Pinpoint the cell where the given text exists, returning its (X, Y) midpoint coordinate. 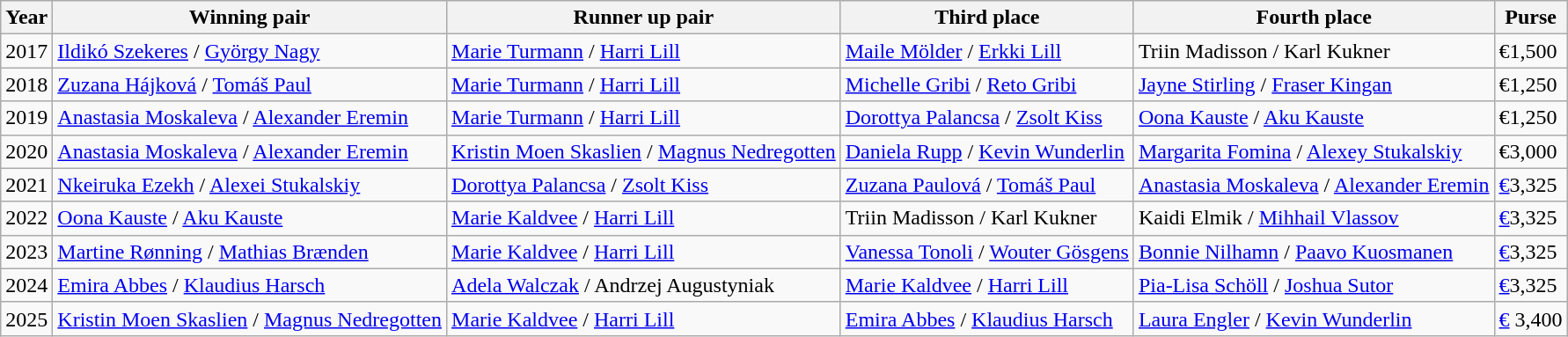
€ 3,400 (1531, 319)
Adela Walczak / Andrzej Augustyniak (644, 285)
2021 (26, 185)
2024 (26, 285)
2020 (26, 151)
Third place (987, 18)
€1,500 (1531, 51)
Laura Engler / Kevin Wunderlin (1314, 319)
2022 (26, 218)
2025 (26, 319)
Year (26, 18)
Maile Mölder / Erkki Lill (987, 51)
2017 (26, 51)
2018 (26, 84)
Ildikó Szekeres / György Nagy (250, 51)
Vanessa Tonoli / Wouter Gösgens (987, 252)
Winning pair (250, 18)
Michelle Gribi / Reto Gribi (987, 84)
2019 (26, 118)
Runner up pair (644, 18)
Kaidi Elmik / Mihhail Vlassov (1314, 218)
€3,000 (1531, 151)
Martine Rønning / Mathias Brænden (250, 252)
Nkeiruka Ezekh / Alexei Stukalskiy (250, 185)
Fourth place (1314, 18)
Margarita Fomina / Alexey Stukalskiy (1314, 151)
Bonnie Nilhamn / Paavo Kuosmanen (1314, 252)
Zuzana Paulová / Tomáš Paul (987, 185)
Pia-Lisa Schöll / Joshua Sutor (1314, 285)
Daniela Rupp / Kevin Wunderlin (987, 151)
Jayne Stirling / Fraser Kingan (1314, 84)
Zuzana Hájková / Tomáš Paul (250, 84)
Purse (1531, 18)
2023 (26, 252)
